Pinpoint the cell where the given text exists, returning its (X, Y) midpoint coordinate. 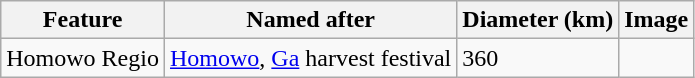
Named after (310, 20)
Homowo Regio (83, 58)
Diameter (km) (538, 20)
Homowo, Ga harvest festival (310, 58)
Image (656, 20)
360 (538, 58)
Feature (83, 20)
